Locate the cell with the specified text and output its (X, Y) center coordinate. 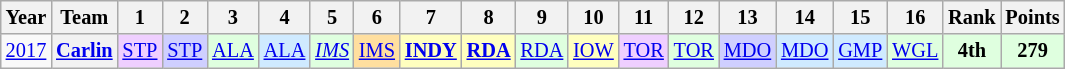
14 (804, 17)
16 (915, 17)
6 (377, 17)
3 (233, 17)
9 (542, 17)
11 (644, 17)
Team (84, 17)
WGL (915, 51)
GMP (860, 51)
1 (140, 17)
12 (694, 17)
Carlin (84, 51)
Points (1033, 17)
INDY (431, 51)
8 (489, 17)
279 (1033, 51)
Rank (972, 17)
10 (593, 17)
4 (285, 17)
2017 (26, 51)
13 (748, 17)
4th (972, 51)
Year (26, 17)
5 (332, 17)
7 (431, 17)
2 (184, 17)
IOW (593, 51)
15 (860, 17)
